Detect which cell encompasses the target text, then output its (x, y) center coordinate. 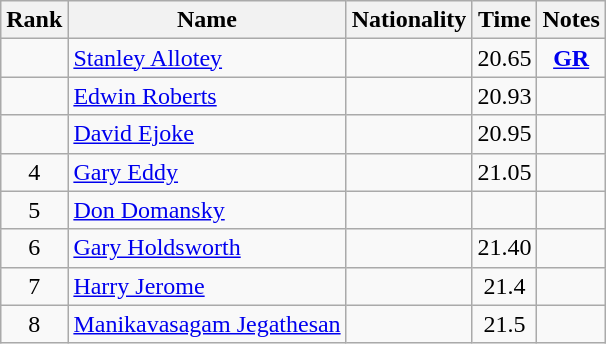
Time (504, 20)
6 (34, 248)
Manikavasagam Jegathesan (207, 324)
21.05 (504, 172)
4 (34, 172)
7 (34, 286)
Rank (34, 20)
21.5 (504, 324)
GR (571, 58)
20.95 (504, 134)
Gary Eddy (207, 172)
Stanley Allotey (207, 58)
Don Domansky (207, 210)
20.93 (504, 96)
Gary Holdsworth (207, 248)
20.65 (504, 58)
Harry Jerome (207, 286)
Edwin Roberts (207, 96)
Name (207, 20)
David Ejoke (207, 134)
Notes (571, 20)
21.40 (504, 248)
21.4 (504, 286)
Nationality (409, 20)
5 (34, 210)
8 (34, 324)
